Return [x, y] of the center of cell containing provided text 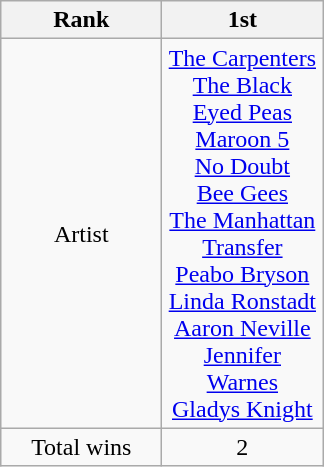
The CarpentersThe Black Eyed PeasMaroon 5No DoubtBee GeesThe Manhattan TransferPeabo BrysonLinda RonstadtAaron NevilleJennifer WarnesGladys Knight [242, 234]
Rank [82, 20]
Total wins [82, 447]
1st [242, 20]
2 [242, 447]
Artist [82, 234]
